Capture the cell that displays the provided text and extract its (X, Y) central coordinate. 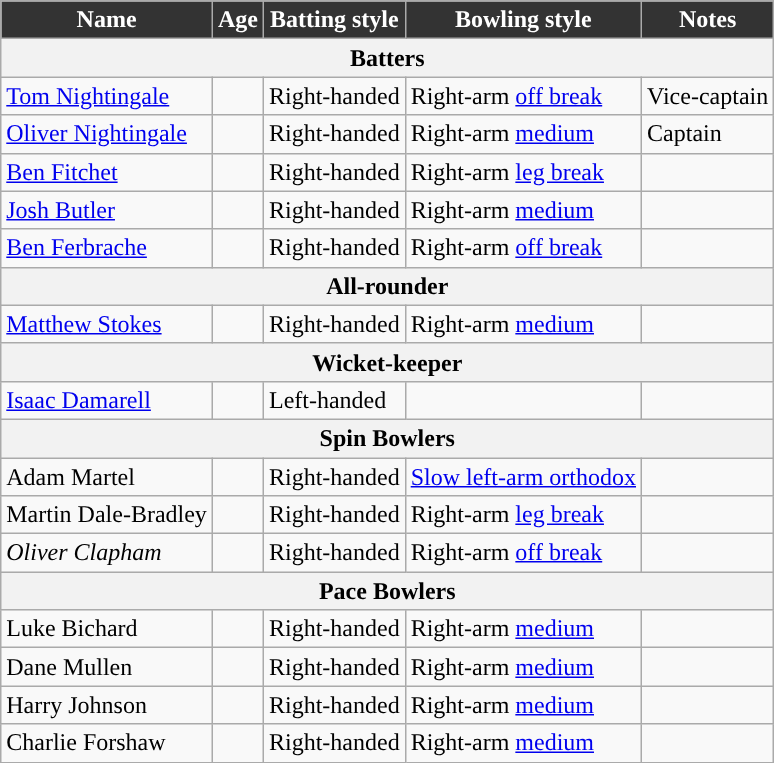
Dane Mullen (107, 667)
Age (238, 20)
Name (107, 20)
Martin Dale-Bradley (107, 515)
Charlie Forshaw (107, 743)
Slow left-arm orthodox (523, 477)
Batting style (334, 20)
Oliver Nightingale (107, 134)
Matthew Stokes (107, 324)
Vice-captain (708, 96)
Pace Bowlers (388, 591)
Batters (388, 58)
Wicket-keeper (388, 362)
Bowling style (523, 20)
Adam Martel (107, 477)
Tom Nightingale (107, 96)
Spin Bowlers (388, 438)
Harry Johnson (107, 705)
Oliver Clapham (107, 553)
Ben Fitchet (107, 172)
All-rounder (388, 286)
Captain (708, 134)
Notes (708, 20)
Ben Ferbrache (107, 248)
Josh Butler (107, 210)
Isaac Damarell (107, 400)
Luke Bichard (107, 629)
Left-handed (334, 400)
